Return the (X, Y) coordinate for the center point of the cell that contains the specified text.  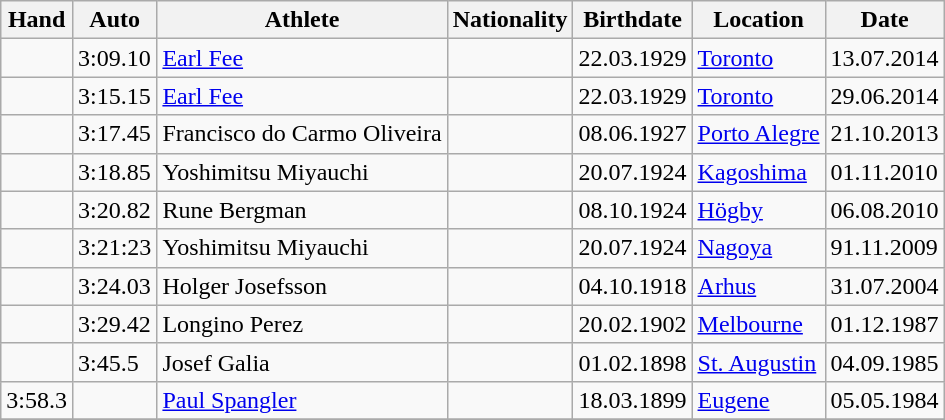
Athlete (302, 20)
08.06.1927 (632, 134)
Longino Perez (302, 324)
Hand (37, 20)
04.10.1918 (632, 286)
Nationality (510, 20)
3:18.85 (114, 172)
08.10.1924 (632, 210)
3:15.15 (114, 96)
3:09.10 (114, 58)
Nagoya (758, 248)
3:17.45 (114, 134)
Paul Spangler (302, 400)
21.10.2013 (884, 134)
Porto Alegre (758, 134)
18.03.1899 (632, 400)
91.11.2009 (884, 248)
01.12.1987 (884, 324)
3:21:23 (114, 248)
Date (884, 20)
01.02.1898 (632, 362)
20.02.1902 (632, 324)
05.05.1984 (884, 400)
Francisco do Carmo Oliveira (302, 134)
3:20.82 (114, 210)
Melbourne (758, 324)
3:24.03 (114, 286)
01.11.2010 (884, 172)
Eugene (758, 400)
3:29.42 (114, 324)
Location (758, 20)
Auto (114, 20)
13.07.2014 (884, 58)
Högby (758, 210)
St. Augustin (758, 362)
04.09.1985 (884, 362)
Kagoshima (758, 172)
29.06.2014 (884, 96)
Josef Galia (302, 362)
3:58.3 (37, 400)
31.07.2004 (884, 286)
Arhus (758, 286)
Rune Bergman (302, 210)
06.08.2010 (884, 210)
Birthdate (632, 20)
3:45.5 (114, 362)
Holger Josefsson (302, 286)
